Return the [X, Y] coordinate for the center point of the cell that contains the specified text.  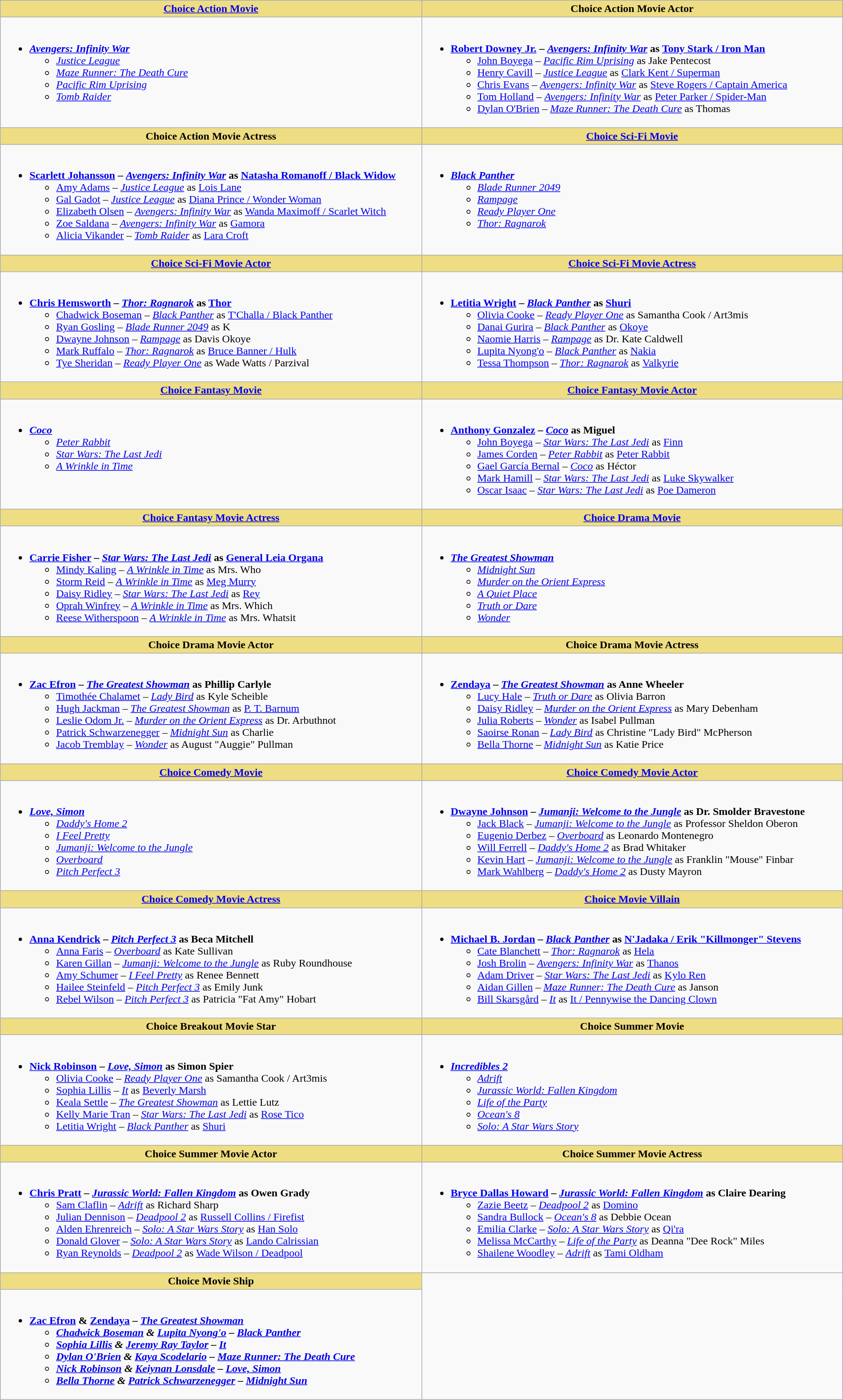
Choice Summer Movie Actress [632, 1154]
Choice Summer Movie [632, 1027]
Choice Movie Villain [632, 899]
Choice Drama Movie [632, 517]
Choice Movie Ship [211, 1281]
Choice Comedy Movie [211, 772]
Choice Fantasy Movie [211, 390]
The Greatest ShowmanMidnight SunMurder on the Orient ExpressA Quiet PlaceTruth or DareWonder [632, 581]
Choice Sci-Fi Movie [632, 136]
Choice Sci-Fi Movie Actress [632, 263]
Choice Sci-Fi Movie Actor [211, 263]
Choice Action Movie Actress [211, 136]
Choice Fantasy Movie Actress [211, 517]
Choice Breakout Movie Star [211, 1027]
Love, SimonDaddy's Home 2I Feel PrettyJumanji: Welcome to the JungleOverboardPitch Perfect 3 [211, 836]
Choice Drama Movie Actress [632, 645]
Choice Drama Movie Actor [211, 645]
Choice Fantasy Movie Actor [632, 390]
Avengers: Infinity WarJustice LeagueMaze Runner: The Death CurePacific Rim UprisingTomb Raider [211, 72]
Choice Action Movie Actor [632, 9]
Choice Summer Movie Actor [211, 1154]
Black PantherBlade Runner 2049RampageReady Player OneThor: Ragnarok [632, 200]
Choice Comedy Movie Actress [211, 899]
Choice Action Movie [211, 9]
Incredibles 2AdriftJurassic World: Fallen KingdomLife of the PartyOcean's 8Solo: A Star Wars Story [632, 1090]
CocoPeter RabbitStar Wars: The Last JediA Wrinkle in Time [211, 454]
Choice Comedy Movie Actor [632, 772]
